Pinpoint the cell where the given text exists, returning its [x, y] midpoint coordinate. 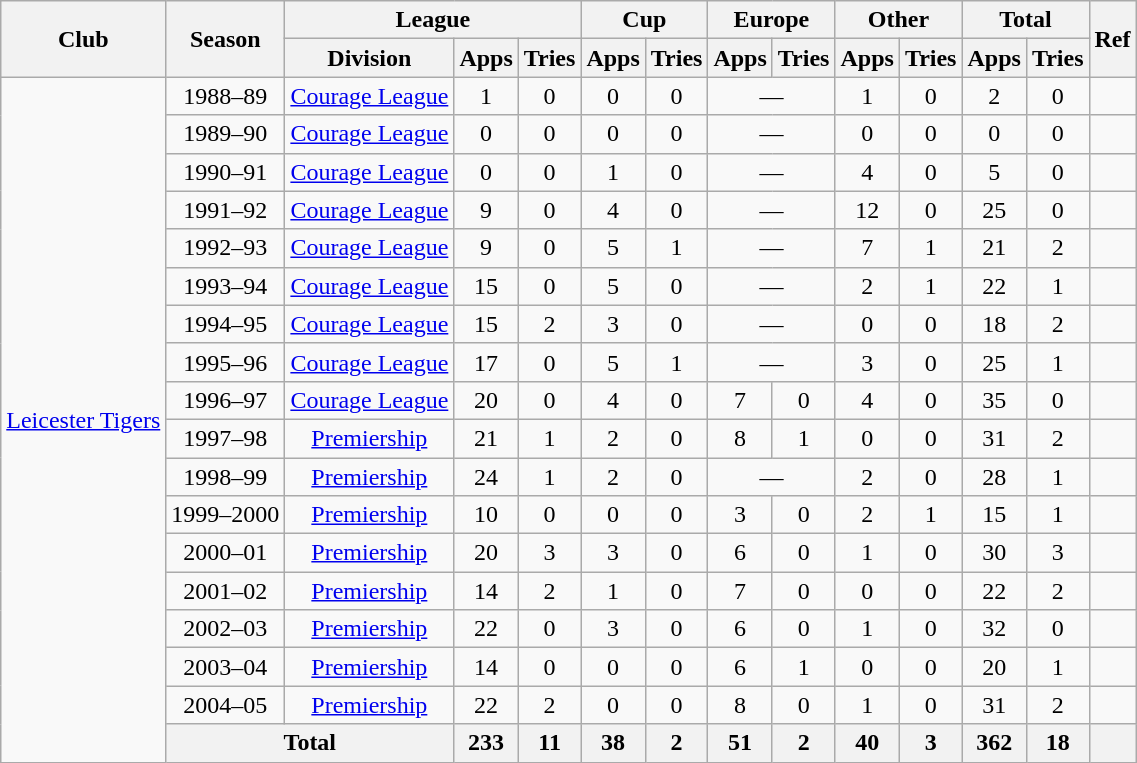
1996–97 [226, 400]
Other [898, 20]
2002–03 [226, 629]
Division [370, 58]
Leicester Tigers [84, 420]
38 [613, 743]
1997–98 [226, 438]
Europe [772, 20]
1993–94 [226, 286]
League [433, 20]
362 [994, 743]
1988–89 [226, 96]
24 [486, 477]
2004–05 [226, 705]
1989–90 [226, 134]
Cup [644, 20]
1991–92 [226, 210]
1990–91 [226, 172]
32 [994, 629]
Ref [1112, 39]
1995–96 [226, 362]
1994–95 [226, 324]
28 [994, 477]
12 [867, 210]
1998–99 [226, 477]
10 [486, 515]
35 [994, 400]
Club [84, 39]
1992–93 [226, 248]
Season [226, 39]
2000–01 [226, 553]
30 [994, 553]
51 [740, 743]
233 [486, 743]
2003–04 [226, 667]
2001–02 [226, 591]
17 [486, 362]
11 [550, 743]
1999–2000 [226, 515]
40 [867, 743]
